Output the [X, Y] coordinate of the center of the cell containing the given text.  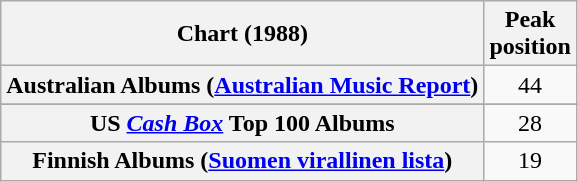
19 [530, 161]
Australian Albums (Australian Music Report) [242, 85]
Chart (1988) [242, 34]
Peakposition [530, 34]
28 [530, 123]
Finnish Albums (Suomen virallinen lista) [242, 161]
44 [530, 85]
US Cash Box Top 100 Albums [242, 123]
